Output the (x, y) coordinate of the center of the cell containing the given text.  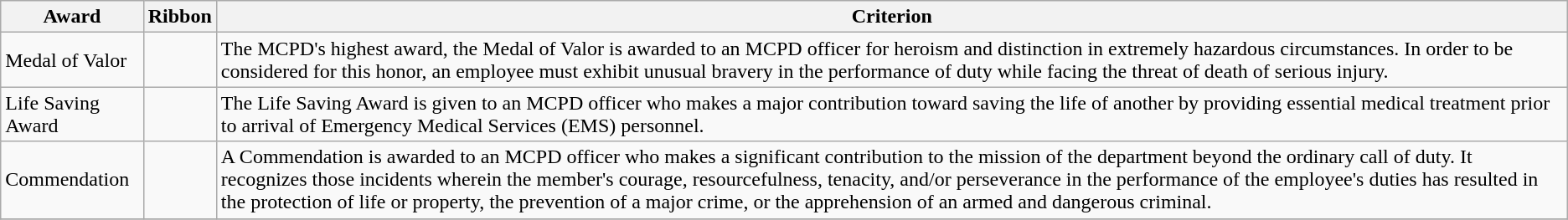
Medal of Valor (72, 60)
Life Saving Award (72, 114)
Ribbon (179, 17)
Criterion (891, 17)
Commendation (72, 180)
Award (72, 17)
